Scan for the cell matching the given text and deliver its [X, Y] coordinate at center. 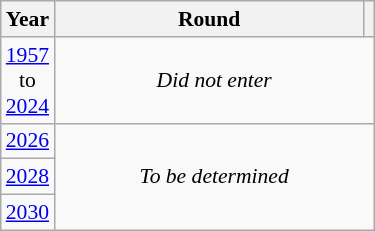
2028 [28, 177]
Year [28, 19]
Round [209, 19]
To be determined [214, 176]
1957to2024 [28, 80]
2030 [28, 213]
2026 [28, 141]
Did not enter [214, 80]
